Locate the cell with the specified text and output its (x, y) center coordinate. 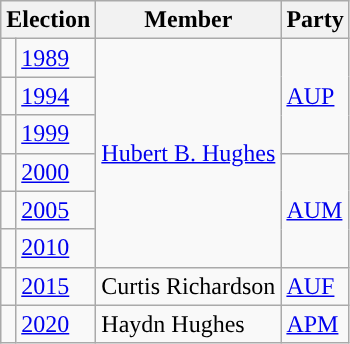
2005 (56, 210)
Party (315, 20)
2020 (56, 324)
APM (315, 324)
2010 (56, 248)
2015 (56, 286)
Hubert B. Hughes (188, 153)
Election (48, 20)
1989 (56, 58)
Haydn Hughes (188, 324)
Member (188, 20)
AUF (315, 286)
AUP (315, 96)
1994 (56, 96)
AUM (315, 210)
1999 (56, 134)
Curtis Richardson (188, 286)
2000 (56, 172)
